Capture the cell that displays the provided text and extract its (X, Y) central coordinate. 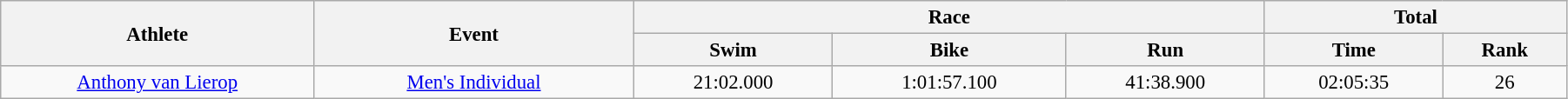
Total (1415, 17)
Run (1166, 50)
Athlete (157, 33)
Time (1354, 50)
41:38.900 (1166, 82)
1:01:57.100 (949, 82)
Anthony van Lierop (157, 82)
02:05:35 (1354, 82)
Event (474, 33)
Rank (1504, 50)
Bike (949, 50)
Swim (733, 50)
Men's Individual (474, 82)
21:02.000 (733, 82)
Race (948, 17)
26 (1504, 82)
